Provide the (x, y) coordinate of the cell's center where the given text is located.  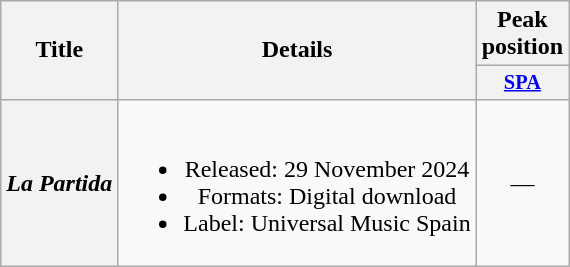
Details (297, 50)
Released: 29 November 2024Formats: Digital downloadLabel: Universal Music Spain (297, 182)
— (522, 182)
Peak position (522, 34)
SPA (522, 83)
La Partida (60, 182)
Title (60, 50)
